Locate the cell with the specified text and output its (x, y) center coordinate. 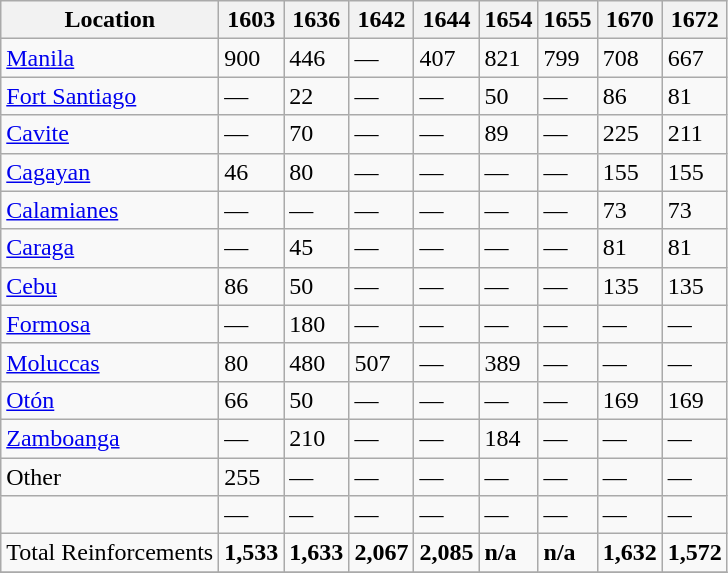
Cebu (110, 286)
389 (508, 362)
1,633 (316, 553)
Location (110, 20)
1655 (568, 20)
Cavite (110, 134)
507 (382, 362)
Zamboanga (110, 438)
Fort Santiago (110, 96)
1,533 (252, 553)
708 (630, 58)
480 (316, 362)
225 (630, 134)
821 (508, 58)
Calamianes (110, 210)
1642 (382, 20)
184 (508, 438)
900 (252, 58)
70 (316, 134)
46 (252, 172)
Otón (110, 400)
1654 (508, 20)
1670 (630, 20)
22 (316, 96)
1,572 (694, 553)
Other (110, 477)
180 (316, 324)
Moluccas (110, 362)
210 (316, 438)
255 (252, 477)
1636 (316, 20)
407 (446, 58)
211 (694, 134)
2,085 (446, 553)
66 (252, 400)
Total Reinforcements (110, 553)
1603 (252, 20)
45 (316, 248)
Manila (110, 58)
Cagayan (110, 172)
89 (508, 134)
1,632 (630, 553)
799 (568, 58)
446 (316, 58)
1672 (694, 20)
Formosa (110, 324)
667 (694, 58)
Caraga (110, 248)
2,067 (382, 553)
1644 (446, 20)
